Locate the cell with the specified text and output its (x, y) center coordinate. 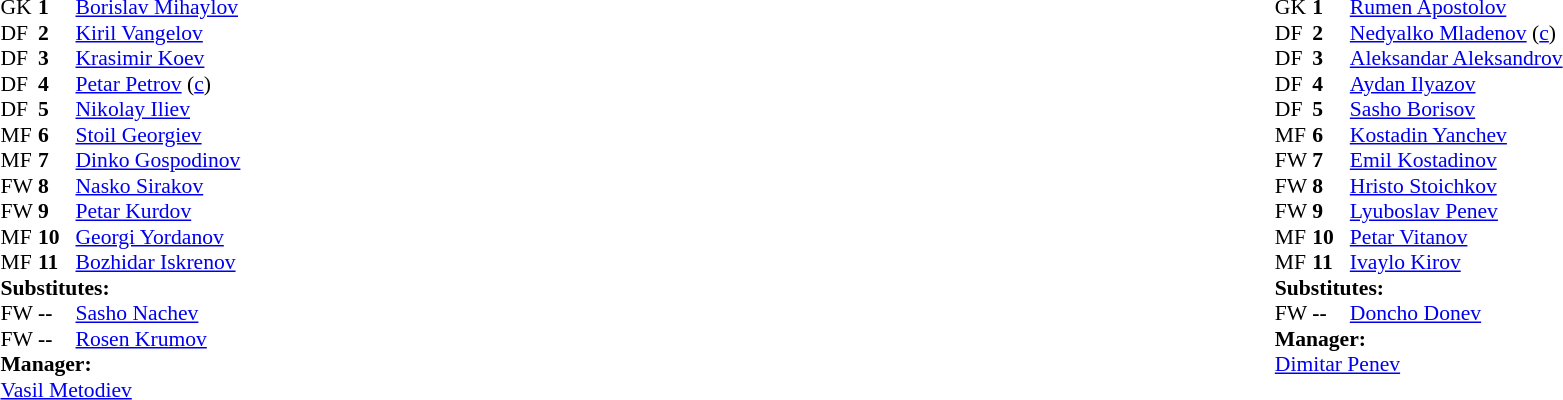
Kostadin Yanchev (1456, 135)
Sasho Nachev (158, 313)
Hristo Stoichkov (1456, 186)
Aydan Ilyazov (1456, 84)
Bozhidar Iskrenov (158, 263)
Rosen Krumov (158, 339)
Emil Kostadinov (1456, 161)
Georgi Yordanov (158, 237)
Dimitar Penev (1419, 365)
Petar Kurdov (158, 211)
Petar Vitanov (1456, 237)
Nedyalko Mladenov (c) (1456, 33)
Nikolay Iliev (158, 109)
Aleksandar Aleksandrov (1456, 59)
Dinko Gospodinov (158, 161)
Stoil Georgiev (158, 135)
Sasho Borisov (1456, 109)
Petar Petrov (c) (158, 84)
Krasimir Koev (158, 59)
Doncho Donev (1456, 313)
Lyuboslav Penev (1456, 211)
Nasko Sirakov (158, 186)
Kiril Vangelov (158, 33)
Ivaylo Kirov (1456, 263)
